Scan for the cell matching the given text and deliver its [X, Y] coordinate at center. 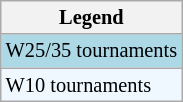
W10 tournaments [92, 85]
Legend [92, 17]
W25/35 tournaments [92, 51]
